Extract the (X, Y) coordinate from the center of the cell holding the provided text.  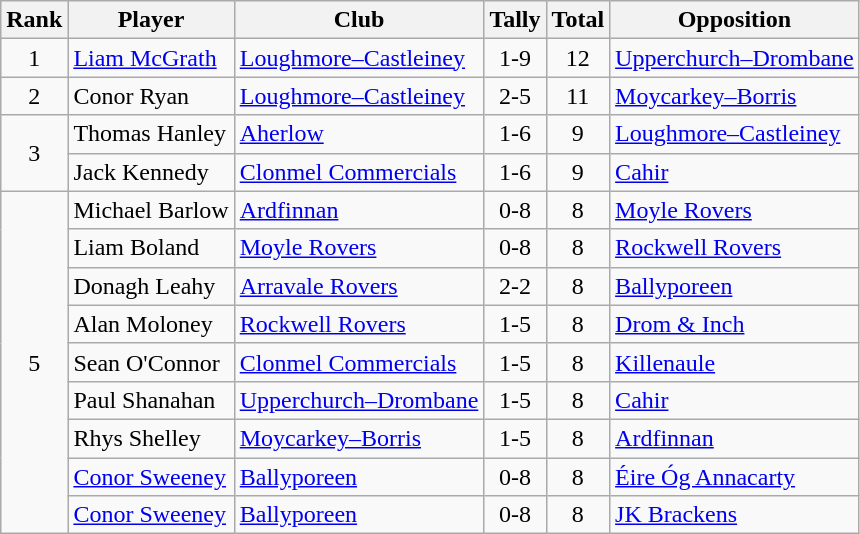
5 (34, 362)
12 (578, 58)
Rhys Shelley (151, 438)
Tally (515, 20)
2-2 (515, 286)
Thomas Hanley (151, 134)
Paul Shanahan (151, 400)
Conor Ryan (151, 96)
3 (34, 153)
Aherlow (359, 134)
Liam McGrath (151, 58)
JK Brackens (735, 515)
2 (34, 96)
Liam Boland (151, 248)
Arravale Rovers (359, 286)
1-9 (515, 58)
Sean O'Connor (151, 362)
11 (578, 96)
Donagh Leahy (151, 286)
Éire Óg Annacarty (735, 477)
1 (34, 58)
Drom & Inch (735, 324)
Alan Moloney (151, 324)
Player (151, 20)
Michael Barlow (151, 210)
2-5 (515, 96)
Opposition (735, 20)
Total (578, 20)
Killenaule (735, 362)
Club (359, 20)
Jack Kennedy (151, 172)
Rank (34, 20)
